Pinpoint the cell where the given text exists, returning its [x, y] midpoint coordinate. 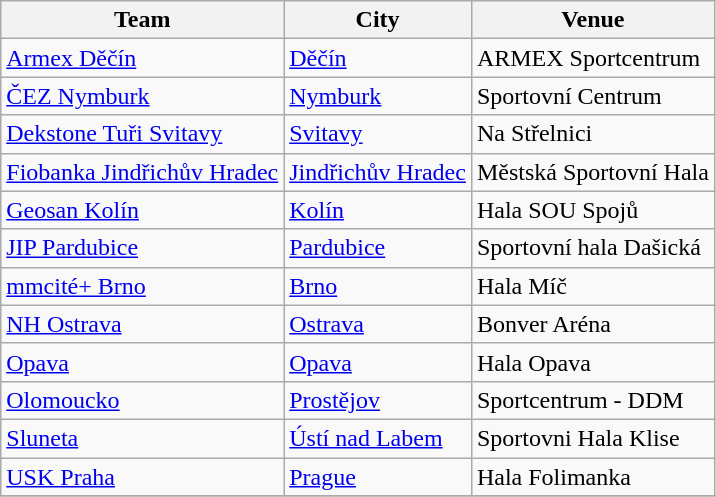
Brno [378, 286]
Prostějov [378, 400]
Hala Opava [592, 362]
Hala Folimanka [592, 477]
mmcité+ Brno [142, 286]
Sportovni Hala Klise [592, 438]
Armex Děčín [142, 58]
Sportovní hala Dašická [592, 248]
Ostrava [378, 324]
Hala Míč [592, 286]
Jindřichův Hradec [378, 172]
Děčín [378, 58]
Nymburk [378, 96]
Team [142, 20]
Dekstone Tuři Svitavy [142, 134]
Fiobanka Jindřichův Hradec [142, 172]
Pardubice [378, 248]
NH Ostrava [142, 324]
Hala SOU Spojů [592, 210]
Geosan Kolín [142, 210]
USK Praha [142, 477]
Olomoucko [142, 400]
Svitavy [378, 134]
ARMEX Sportcentrum [592, 58]
Sportovní Centrum [592, 96]
Bonver Aréna [592, 324]
ČEZ Nymburk [142, 96]
City [378, 20]
Městská Sportovní Hala [592, 172]
Sportcentrum - DDM [592, 400]
Prague [378, 477]
Na Střelnici [592, 134]
Ústí nad Labem [378, 438]
Sluneta [142, 438]
Kolín [378, 210]
JIP Pardubice [142, 248]
Venue [592, 20]
